Search for the cell housing the specified text and yield its (X, Y) center coordinate. 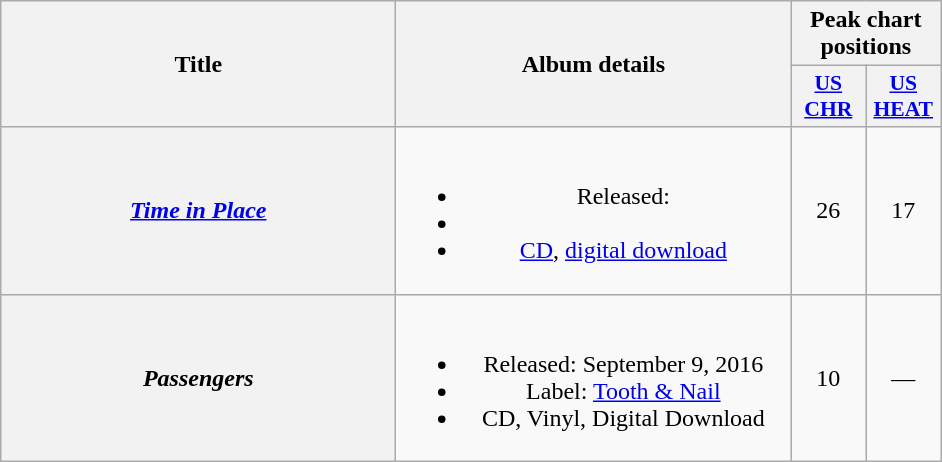
Passengers (198, 378)
Time in Place (198, 210)
26 (828, 210)
Released: September 9, 2016Label: Tooth & NailCD, Vinyl, Digital Download (594, 378)
Released: CD, digital download (594, 210)
10 (828, 378)
USHEAT (904, 96)
17 (904, 210)
Album details (594, 64)
Title (198, 64)
USCHR (828, 96)
— (904, 378)
Peak chart positions (866, 34)
